Search for the cell housing the specified text and yield its (x, y) center coordinate. 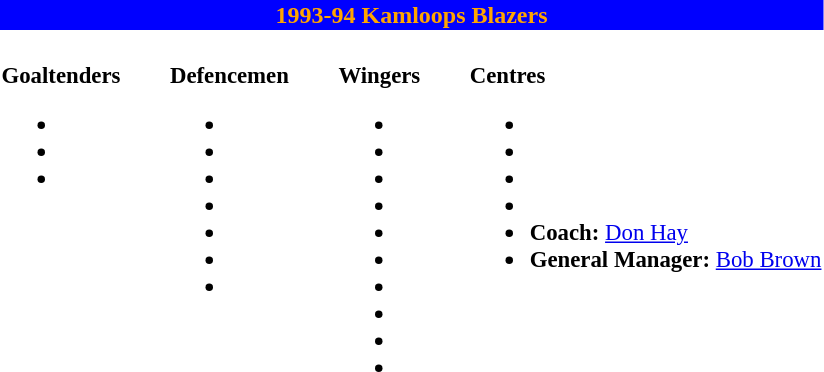
1993-94 Kamloops Blazers (412, 15)
